Pinpoint the cell where the given text exists, returning its [x, y] midpoint coordinate. 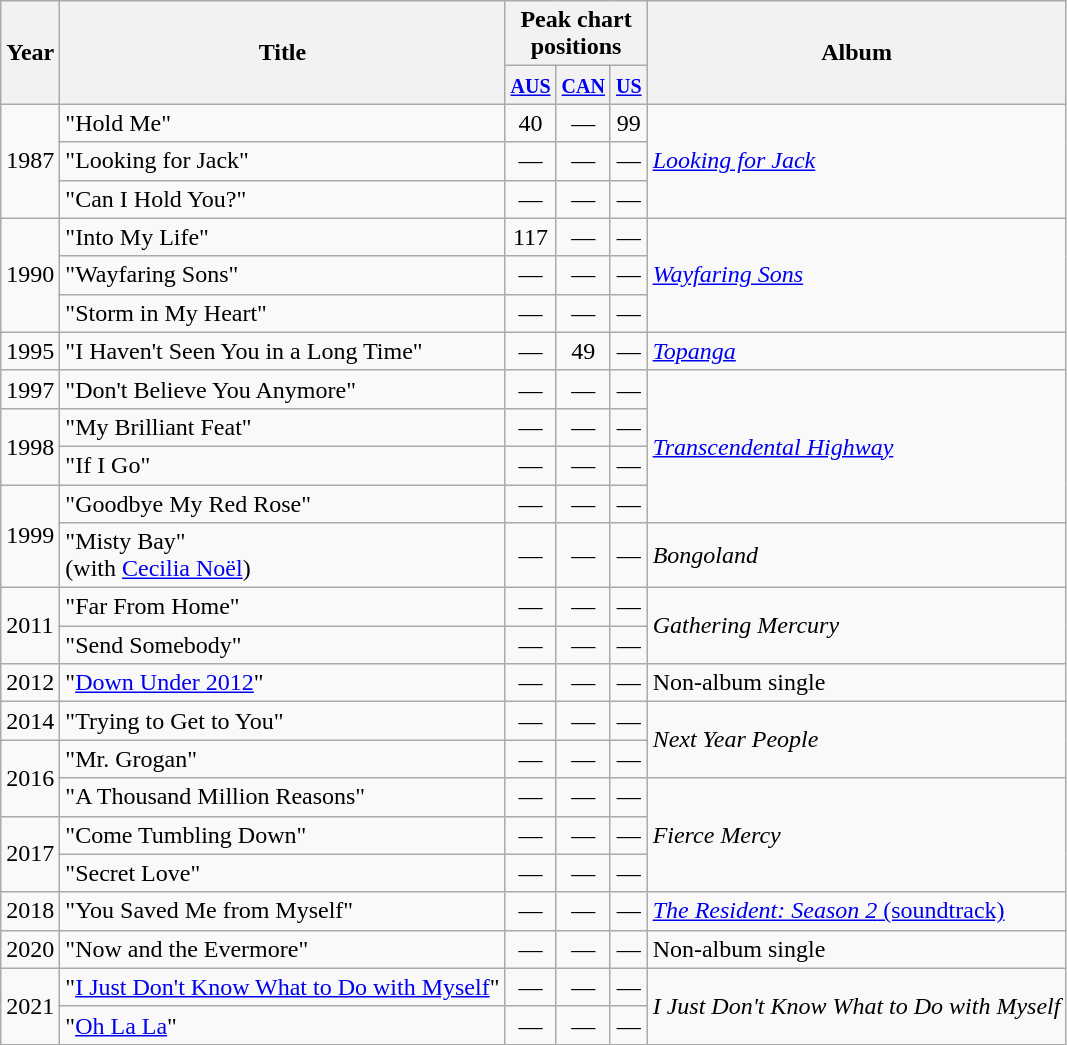
"Wayfaring Sons" [282, 275]
CAN [583, 85]
"You Saved Me from Myself" [282, 911]
The Resident: Season 2 (soundtrack) [856, 911]
"If I Go" [282, 465]
"My Brilliant Feat" [282, 427]
"Don't Believe You Anymore" [282, 389]
"Trying to Get to You" [282, 721]
2016 [30, 778]
117 [530, 237]
Wayfaring Sons [856, 275]
"Looking for Jack" [282, 161]
"Hold Me" [282, 123]
Next Year People [856, 740]
"Come Tumbling Down" [282, 835]
"Now and the Evermore" [282, 949]
1998 [30, 446]
"Goodbye My Red Rose" [282, 503]
Gathering Mercury [856, 626]
"I Haven't Seen You in a Long Time" [282, 351]
"A Thousand Million Reasons" [282, 797]
1990 [30, 275]
"Oh La La" [282, 1025]
"I Just Don't Know What to Do with Myself" [282, 987]
"Down Under 2012" [282, 683]
40 [530, 123]
Transcendental Highway [856, 446]
"Storm in My Heart" [282, 313]
US [628, 85]
"Send Somebody" [282, 645]
2020 [30, 949]
Year [30, 52]
Topanga [856, 351]
"Misty Bay" (with Cecilia Noël) [282, 556]
Album [856, 52]
"Far From Home" [282, 607]
1987 [30, 161]
Looking for Jack [856, 161]
2011 [30, 626]
2021 [30, 1006]
"Can I Hold You?" [282, 199]
1995 [30, 351]
99 [628, 123]
"Secret Love" [282, 873]
Peak chartpositions [576, 34]
AUS [530, 85]
1997 [30, 389]
Title [282, 52]
49 [583, 351]
Bongoland [856, 556]
1999 [30, 536]
2012 [30, 683]
2017 [30, 854]
2018 [30, 911]
2014 [30, 721]
Fierce Mercy [856, 835]
"Mr. Grogan" [282, 759]
"Into My Life" [282, 237]
I Just Don't Know What to Do with Myself [856, 1006]
